Identify which cell holds the provided text, then report its [x, y] central coordinate. 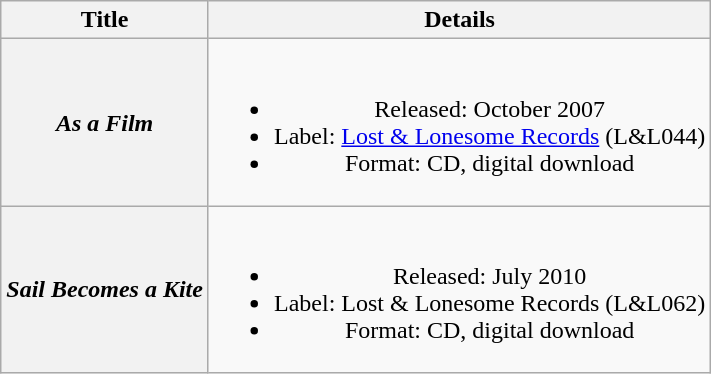
Sail Becomes a Kite [105, 290]
As a Film [105, 122]
Released: October 2007Label: Lost & Lonesome Records (L&L044)Format: CD, digital download [459, 122]
Details [459, 20]
Released: July 2010Label: Lost & Lonesome Records (L&L062)Format: CD, digital download [459, 290]
Title [105, 20]
